Search for the cell housing the specified text and yield its [x, y] center coordinate. 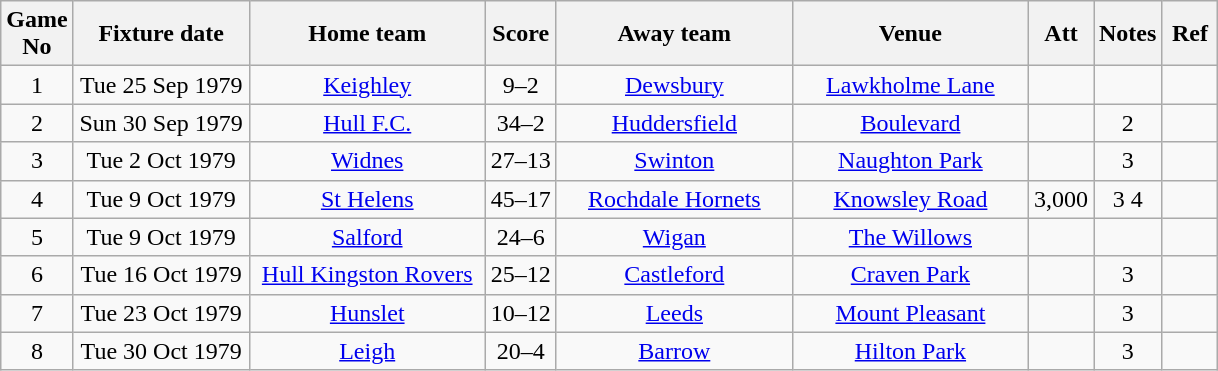
Hull Kingston Rovers [367, 275]
Tue 2 Oct 1979 [161, 161]
9–2 [520, 85]
Score [520, 34]
Away team [674, 34]
25–12 [520, 275]
Mount Pleasant [910, 313]
Salford [367, 237]
27–13 [520, 161]
Rochdale Hornets [674, 199]
10–12 [520, 313]
Castleford [674, 275]
Hull F.C. [367, 123]
6 [37, 275]
St Helens [367, 199]
Hilton Park [910, 351]
7 [37, 313]
Leeds [674, 313]
Fixture date [161, 34]
Huddersfield [674, 123]
Notes [1128, 34]
Barrow [674, 351]
8 [37, 351]
24–6 [520, 237]
Widnes [367, 161]
3,000 [1060, 199]
Knowsley Road [910, 199]
1 [37, 85]
4 [37, 199]
Sun 30 Sep 1979 [161, 123]
Tue 30 Oct 1979 [161, 351]
Att [1060, 34]
Tue 25 Sep 1979 [161, 85]
45–17 [520, 199]
34–2 [520, 123]
Wigan [674, 237]
Keighley [367, 85]
Swinton [674, 161]
Ref [1190, 34]
Lawkholme Lane [910, 85]
Tue 16 Oct 1979 [161, 275]
3 4 [1128, 199]
20–4 [520, 351]
Boulevard [910, 123]
Craven Park [910, 275]
The Willows [910, 237]
Leigh [367, 351]
Home team [367, 34]
Dewsbury [674, 85]
Venue [910, 34]
Game No [37, 34]
Naughton Park [910, 161]
5 [37, 237]
Hunslet [367, 313]
Tue 23 Oct 1979 [161, 313]
